From the cell containing the given text, extract its center point as (X, Y) coordinate. 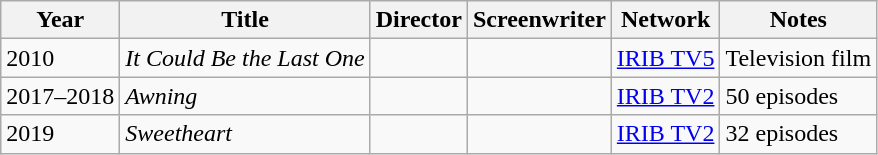
Year (60, 20)
Sweetheart (245, 134)
Screenwriter (539, 20)
Television film (798, 58)
32 episodes (798, 134)
Network (666, 20)
Awning (245, 96)
2017–2018 (60, 96)
2019 (60, 134)
2010 (60, 58)
IRIB TV5 (666, 58)
Director (418, 20)
Title (245, 20)
Notes (798, 20)
It Could Be the Last One (245, 58)
50 episodes (798, 96)
